Return the (X, Y) coordinate for the center point of the cell that contains the specified text.  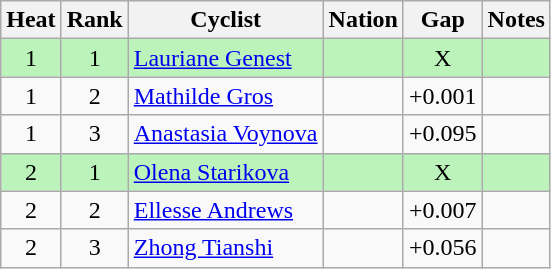
Ellesse Andrews (226, 210)
Cyclist (226, 20)
Notes (516, 20)
Rank (94, 20)
+0.007 (442, 210)
Mathilde Gros (226, 96)
Heat (31, 20)
+0.056 (442, 248)
Nation (363, 20)
Gap (442, 20)
Olena Starikova (226, 172)
Anastasia Voynova (226, 134)
Lauriane Genest (226, 58)
+0.095 (442, 134)
+0.001 (442, 96)
Zhong Tianshi (226, 248)
